Scan for the cell matching the given text and deliver its (X, Y) coordinate at center. 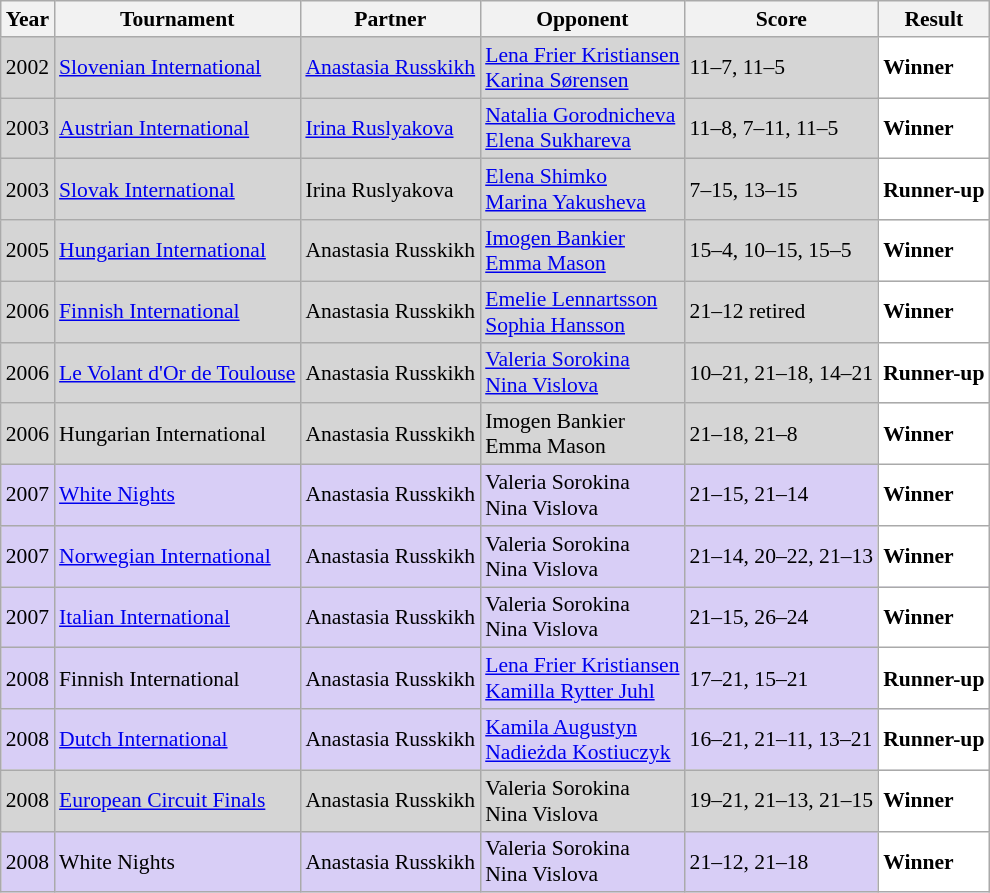
Austrian International (177, 128)
Score (782, 19)
Slovenian International (177, 68)
Lena Frier Kristiansen Kamilla Rytter Juhl (582, 678)
15–4, 10–15, 15–5 (782, 250)
16–21, 21–11, 13–21 (782, 740)
2002 (28, 68)
17–21, 15–21 (782, 678)
Result (934, 19)
Italian International (177, 618)
Kamila Augustyn Nadieżda Kostiuczyk (582, 740)
19–21, 21–13, 21–15 (782, 800)
Year (28, 19)
Elena Shimko Marina Yakusheva (582, 190)
21–12, 21–18 (782, 862)
21–15, 21–14 (782, 496)
21–15, 26–24 (782, 618)
Tournament (177, 19)
Slovak International (177, 190)
21–12 retired (782, 312)
Partner (390, 19)
21–14, 20–22, 21–13 (782, 556)
11–8, 7–11, 11–5 (782, 128)
European Circuit Finals (177, 800)
10–21, 21–18, 14–21 (782, 372)
Norwegian International (177, 556)
7–15, 13–15 (782, 190)
Emelie Lennartsson Sophia Hansson (582, 312)
21–18, 21–8 (782, 434)
11–7, 11–5 (782, 68)
Le Volant d'Or de Toulouse (177, 372)
2005 (28, 250)
Dutch International (177, 740)
Opponent (582, 19)
Lena Frier Kristiansen Karina Sørensen (582, 68)
Natalia Gorodnicheva Elena Sukhareva (582, 128)
